Capture the cell that displays the provided text and extract its [X, Y] central coordinate. 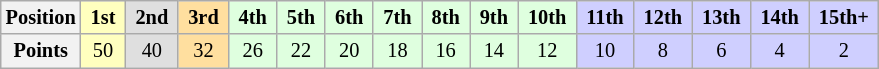
12th [663, 17]
6 [721, 51]
Points [41, 51]
26 [253, 51]
8th [446, 17]
50 [104, 51]
5th [301, 17]
1st [104, 17]
15th+ [844, 17]
4th [253, 17]
22 [301, 51]
32 [203, 51]
4 [779, 51]
7th [397, 17]
Position [41, 17]
9th [494, 17]
11th [604, 17]
40 [152, 51]
14th [779, 17]
6th [349, 17]
20 [349, 51]
8 [663, 51]
13th [721, 17]
10th [547, 17]
10 [604, 51]
3rd [203, 17]
16 [446, 51]
2nd [152, 17]
2 [844, 51]
12 [547, 51]
18 [397, 51]
14 [494, 51]
